For the text-containing cell, return its midpoint in [X, Y] coordinate format. 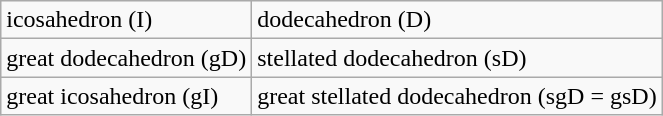
dodecahedron (D) [457, 20]
stellated dodecahedron (sD) [457, 58]
icosahedron (I) [126, 20]
great dodecahedron (gD) [126, 58]
great icosahedron (gI) [126, 96]
great stellated dodecahedron (sgD = gsD) [457, 96]
